Find where the given text appears and provide that cell's center as [x, y] coordinate. 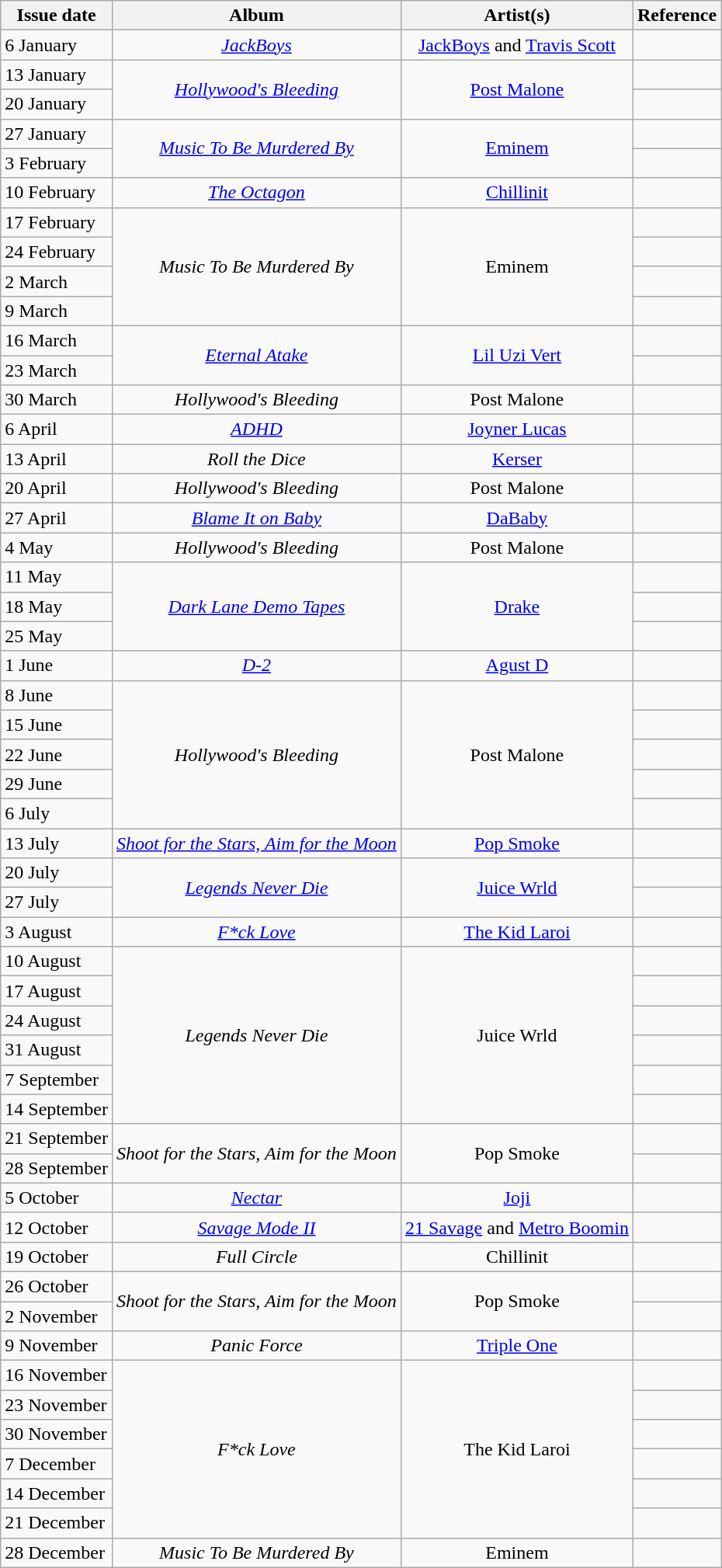
3 February [57, 163]
4 May [57, 548]
21 Savage and Metro Boomin [517, 1227]
Kerser [517, 459]
JackBoys [256, 45]
17 August [57, 991]
6 January [57, 45]
13 July [57, 843]
7 December [57, 1464]
16 November [57, 1375]
10 August [57, 961]
Panic Force [256, 1346]
D-2 [256, 666]
11 May [57, 577]
29 June [57, 784]
25 May [57, 636]
31 August [57, 1050]
2 November [57, 1316]
27 January [57, 134]
20 April [57, 488]
Triple One [517, 1346]
18 May [57, 607]
6 July [57, 813]
26 October [57, 1286]
8 June [57, 695]
20 July [57, 873]
10 February [57, 193]
Issue date [57, 16]
Joyner Lucas [517, 429]
30 November [57, 1434]
Drake [517, 607]
13 January [57, 75]
28 September [57, 1168]
Savage Mode II [256, 1227]
9 March [57, 311]
Reference [677, 16]
3 August [57, 932]
The Octagon [256, 193]
Dark Lane Demo Tapes [256, 607]
Eternal Atake [256, 355]
Blame It on Baby [256, 518]
24 February [57, 252]
7 September [57, 1080]
ADHD [256, 429]
24 August [57, 1020]
16 March [57, 340]
28 December [57, 1552]
13 April [57, 459]
14 December [57, 1493]
15 June [57, 725]
23 November [57, 1405]
9 November [57, 1346]
12 October [57, 1227]
DaBaby [517, 518]
Roll the Dice [256, 459]
19 October [57, 1257]
Nectar [256, 1198]
Artist(s) [517, 16]
1 June [57, 666]
14 September [57, 1109]
23 March [57, 370]
21 December [57, 1523]
20 January [57, 104]
30 March [57, 400]
22 June [57, 754]
6 April [57, 429]
Full Circle [256, 1257]
Agust D [517, 666]
Joji [517, 1198]
JackBoys and Travis Scott [517, 45]
Album [256, 16]
27 July [57, 902]
27 April [57, 518]
17 February [57, 222]
2 March [57, 281]
Lil Uzi Vert [517, 355]
21 September [57, 1139]
5 October [57, 1198]
